Provide the (x, y) coordinate of the cell's center where the given text is located.  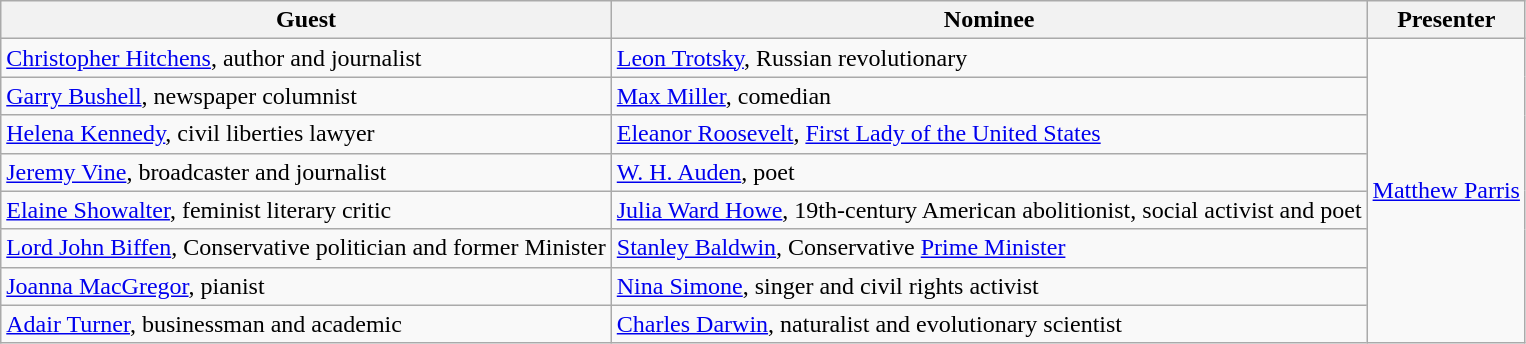
Joanna MacGregor, pianist (306, 286)
Max Miller, comedian (989, 96)
Charles Darwin, naturalist and evolutionary scientist (989, 324)
Eleanor Roosevelt, First Lady of the United States (989, 134)
Nina Simone, singer and civil rights activist (989, 286)
Lord John Biffen, Conservative politician and former Minister (306, 248)
Presenter (1446, 20)
Christopher Hitchens, author and journalist (306, 58)
Helena Kennedy, civil liberties lawyer (306, 134)
Adair Turner, businessman and academic (306, 324)
Guest (306, 20)
Nominee (989, 20)
Julia Ward Howe, 19th-century American abolitionist, social activist and poet (989, 210)
Matthew Parris (1446, 191)
Garry Bushell, newspaper columnist (306, 96)
Leon Trotsky, Russian revolutionary (989, 58)
Stanley Baldwin, Conservative Prime Minister (989, 248)
W. H. Auden, poet (989, 172)
Jeremy Vine, broadcaster and journalist (306, 172)
Elaine Showalter, feminist literary critic (306, 210)
